Scan for the cell matching the given text and deliver its [x, y] coordinate at center. 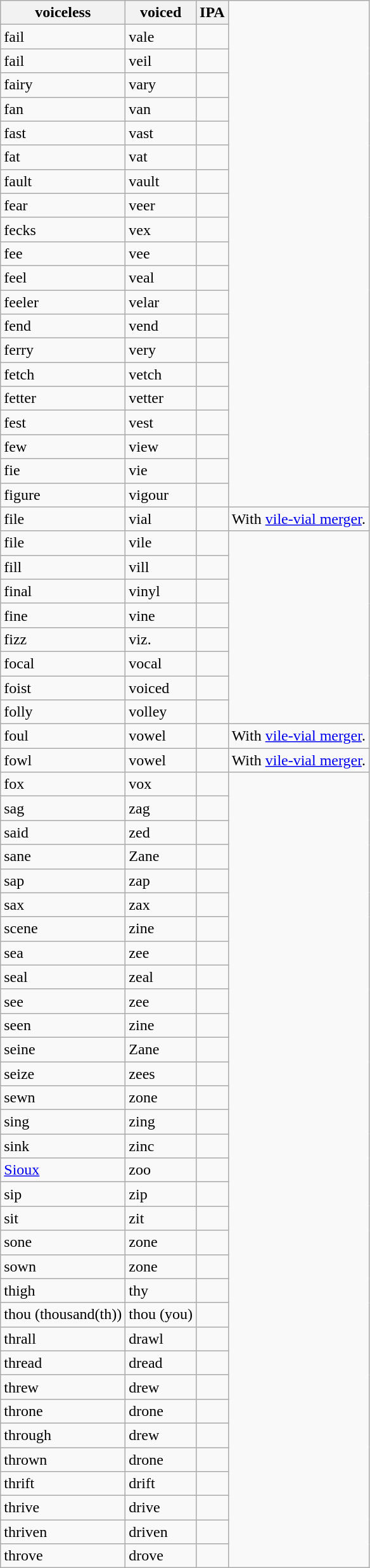
zag [161, 808]
thread [63, 1363]
zip [161, 1194]
final [63, 591]
vast [161, 133]
see [63, 1001]
view [161, 447]
vat [161, 157]
throve [63, 1556]
seine [63, 1049]
foul [63, 736]
sag [63, 808]
zinc [161, 1146]
vocal [161, 663]
fowl [63, 760]
Sioux [63, 1170]
fairy [63, 85]
drive [161, 1508]
focal [63, 663]
sax [63, 905]
drift [161, 1484]
vend [161, 326]
vary [161, 85]
sown [63, 1266]
through [63, 1435]
zit [161, 1218]
thrive [63, 1508]
vetch [161, 374]
vetter [161, 398]
sea [63, 953]
fest [63, 423]
fend [63, 326]
zing [161, 1122]
thy [161, 1291]
fee [63, 253]
veil [161, 61]
vox [161, 784]
seize [63, 1074]
vine [161, 615]
sane [63, 857]
fat [63, 157]
scene [63, 929]
thrall [63, 1339]
seen [63, 1025]
feeler [63, 302]
thou (thousand(th)) [63, 1315]
sone [63, 1242]
fear [63, 205]
vie [161, 471]
zax [161, 905]
zees [161, 1074]
fizz [63, 639]
sap [63, 881]
van [161, 109]
voiceless [63, 13]
veal [161, 277]
vex [161, 229]
vigour [161, 495]
fast [63, 133]
fecks [63, 229]
fine [63, 615]
sink [63, 1146]
thrown [63, 1459]
dread [161, 1363]
IPA [213, 13]
driven [161, 1532]
said [63, 832]
thigh [63, 1291]
vial [161, 519]
velar [161, 302]
folly [63, 712]
very [161, 350]
figure [63, 495]
sip [63, 1194]
viz. [161, 639]
vault [161, 181]
foist [63, 687]
feel [63, 277]
threw [63, 1387]
zoo [161, 1170]
sewn [63, 1098]
sit [63, 1218]
vinyl [161, 591]
fetter [63, 398]
vest [161, 423]
drove [161, 1556]
vee [161, 253]
ferry [63, 350]
vile [161, 543]
fan [63, 109]
seal [63, 977]
few [63, 447]
veer [161, 205]
fie [63, 471]
vale [161, 37]
throne [63, 1411]
sing [63, 1122]
drawl [161, 1339]
vill [161, 567]
zap [161, 881]
fox [63, 784]
fault [63, 181]
fetch [63, 374]
zed [161, 832]
thrift [63, 1484]
thriven [63, 1532]
fill [63, 567]
thou (you) [161, 1315]
volley [161, 712]
zeal [161, 977]
